Return the [X, Y] coordinate for the center point of the cell that contains the specified text.  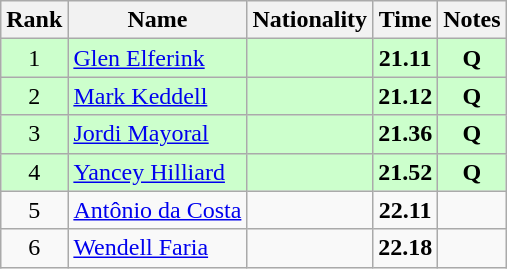
1 [34, 58]
22.11 [406, 210]
Notes [472, 20]
6 [34, 248]
21.36 [406, 134]
Rank [34, 20]
Time [406, 20]
Nationality [310, 20]
Glen Elferink [158, 58]
3 [34, 134]
Wendell Faria [158, 248]
2 [34, 96]
5 [34, 210]
21.52 [406, 172]
Mark Keddell [158, 96]
21.12 [406, 96]
22.18 [406, 248]
Jordi Mayoral [158, 134]
Antônio da Costa [158, 210]
21.11 [406, 58]
Yancey Hilliard [158, 172]
Name [158, 20]
4 [34, 172]
